Pinpoint the cell where the given text exists, returning its (x, y) midpoint coordinate. 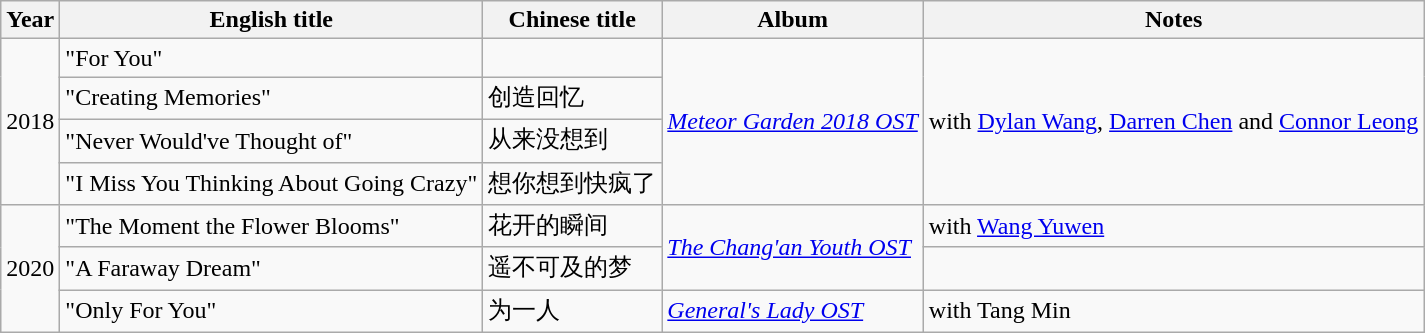
创造回忆 (572, 98)
"I Miss You Thinking About Going Crazy" (272, 184)
Notes (1174, 20)
遥不可及的梦 (572, 268)
想你想到快疯了 (572, 184)
"Never Would've Thought of" (272, 140)
为一人 (572, 312)
with Tang Min (1174, 312)
"A Faraway Dream" (272, 268)
with Dylan Wang, Darren Chen and Connor Leong (1174, 122)
General's Lady OST (792, 312)
with Wang Yuwen (1174, 226)
Meteor Garden 2018 OST (792, 122)
"For You" (272, 58)
花开的瞬间 (572, 226)
Chinese title (572, 20)
"Creating Memories" (272, 98)
2020 (30, 269)
"The Moment the Flower Blooms" (272, 226)
Year (30, 20)
English title (272, 20)
"Only For You" (272, 312)
The Chang'an Youth OST (792, 248)
Album (792, 20)
2018 (30, 122)
从来没想到 (572, 140)
